For the text-containing cell, return its midpoint in [x, y] coordinate format. 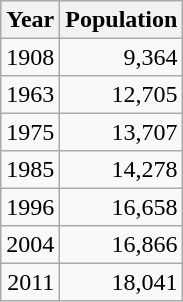
12,705 [122, 94]
2011 [30, 282]
18,041 [122, 282]
Year [30, 20]
2004 [30, 244]
16,658 [122, 206]
1908 [30, 56]
1996 [30, 206]
13,707 [122, 132]
9,364 [122, 56]
16,866 [122, 244]
14,278 [122, 170]
Population [122, 20]
1963 [30, 94]
1985 [30, 170]
1975 [30, 132]
